For the text-containing cell, return its midpoint in [X, Y] coordinate format. 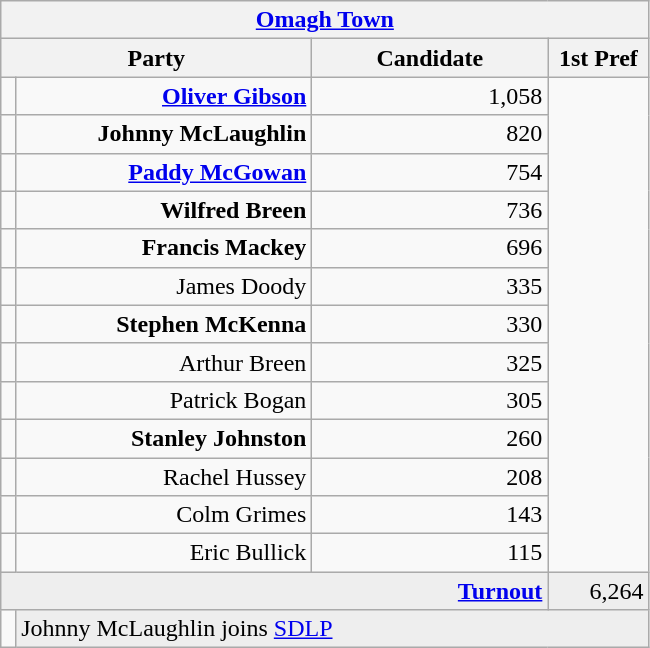
Stanley Johnston [164, 438]
Wilfred Breen [164, 210]
Party [156, 58]
Candidate [430, 58]
Oliver Gibson [164, 96]
696 [430, 248]
1st Pref [598, 58]
Omagh Town [325, 20]
736 [430, 210]
325 [430, 362]
Francis Mackey [164, 248]
305 [430, 400]
208 [430, 477]
Johnny McLaughlin [164, 134]
143 [430, 515]
Patrick Bogan [164, 400]
Turnout [274, 591]
1,058 [430, 96]
Eric Bullick [164, 553]
Paddy McGowan [164, 172]
James Doody [164, 286]
Rachel Hussey [164, 477]
Johnny McLaughlin joins SDLP [332, 629]
Colm Grimes [164, 515]
754 [430, 172]
6,264 [598, 591]
330 [430, 324]
Stephen McKenna [164, 324]
Arthur Breen [164, 362]
260 [430, 438]
335 [430, 286]
115 [430, 553]
820 [430, 134]
